Find where the given text appears and provide that cell's center as (X, Y) coordinate. 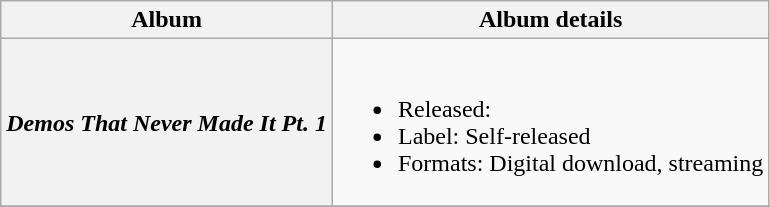
Demos That Never Made It Pt. 1 (167, 122)
Album details (550, 20)
Released: Label: Self-releasedFormats: Digital download, streaming (550, 122)
Album (167, 20)
